Extract the [x, y] coordinate from the center of the cell holding the provided text.  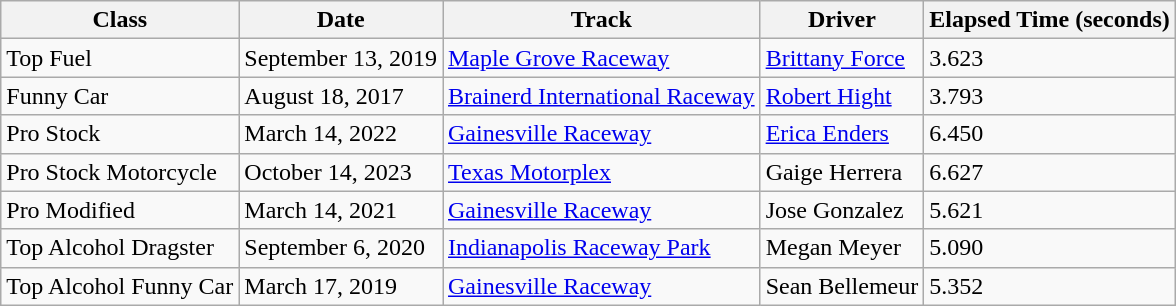
5.090 [1050, 248]
Jose Gonzalez [842, 210]
Date [341, 20]
5.352 [1050, 286]
3.623 [1050, 58]
Gaige Herrera [842, 172]
Robert Hight [842, 96]
Funny Car [120, 96]
Pro Stock Motorcycle [120, 172]
Indianapolis Raceway Park [601, 248]
Top Alcohol Funny Car [120, 286]
Megan Meyer [842, 248]
Class [120, 20]
Driver [842, 20]
Top Fuel [120, 58]
September 6, 2020 [341, 248]
Pro Modified [120, 210]
Brainerd International Raceway [601, 96]
March 14, 2021 [341, 210]
5.621 [1050, 210]
6.627 [1050, 172]
Maple Grove Raceway [601, 58]
Track [601, 20]
Brittany Force [842, 58]
Pro Stock [120, 134]
6.450 [1050, 134]
3.793 [1050, 96]
March 17, 2019 [341, 286]
March 14, 2022 [341, 134]
October 14, 2023 [341, 172]
Erica Enders [842, 134]
Top Alcohol Dragster [120, 248]
August 18, 2017 [341, 96]
September 13, 2019 [341, 58]
Elapsed Time (seconds) [1050, 20]
Texas Motorplex [601, 172]
Sean Bellemeur [842, 286]
